Pinpoint the cell where the given text exists, returning its (X, Y) midpoint coordinate. 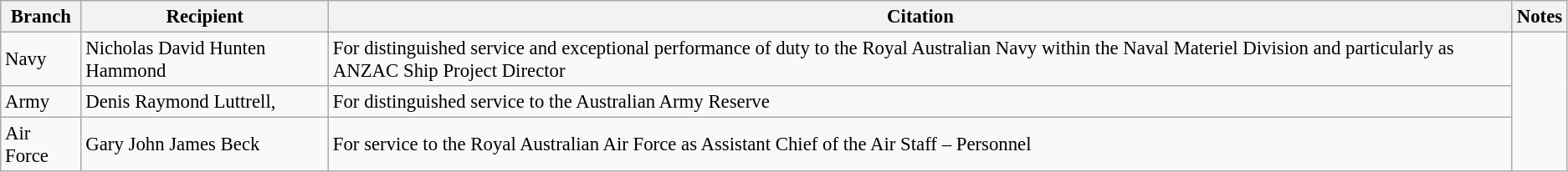
Recipient (205, 17)
For distinguished service to the Australian Army Reserve (920, 102)
Notes (1540, 17)
Nicholas David Hunten Hammond (205, 60)
Denis Raymond Luttrell, (205, 102)
Branch (41, 17)
Air Force (41, 145)
Gary John James Beck (205, 145)
Army (41, 102)
Navy (41, 60)
For service to the Royal Australian Air Force as Assistant Chief of the Air Staff – Personnel (920, 145)
Citation (920, 17)
